Return [x, y] of the center of cell containing provided text 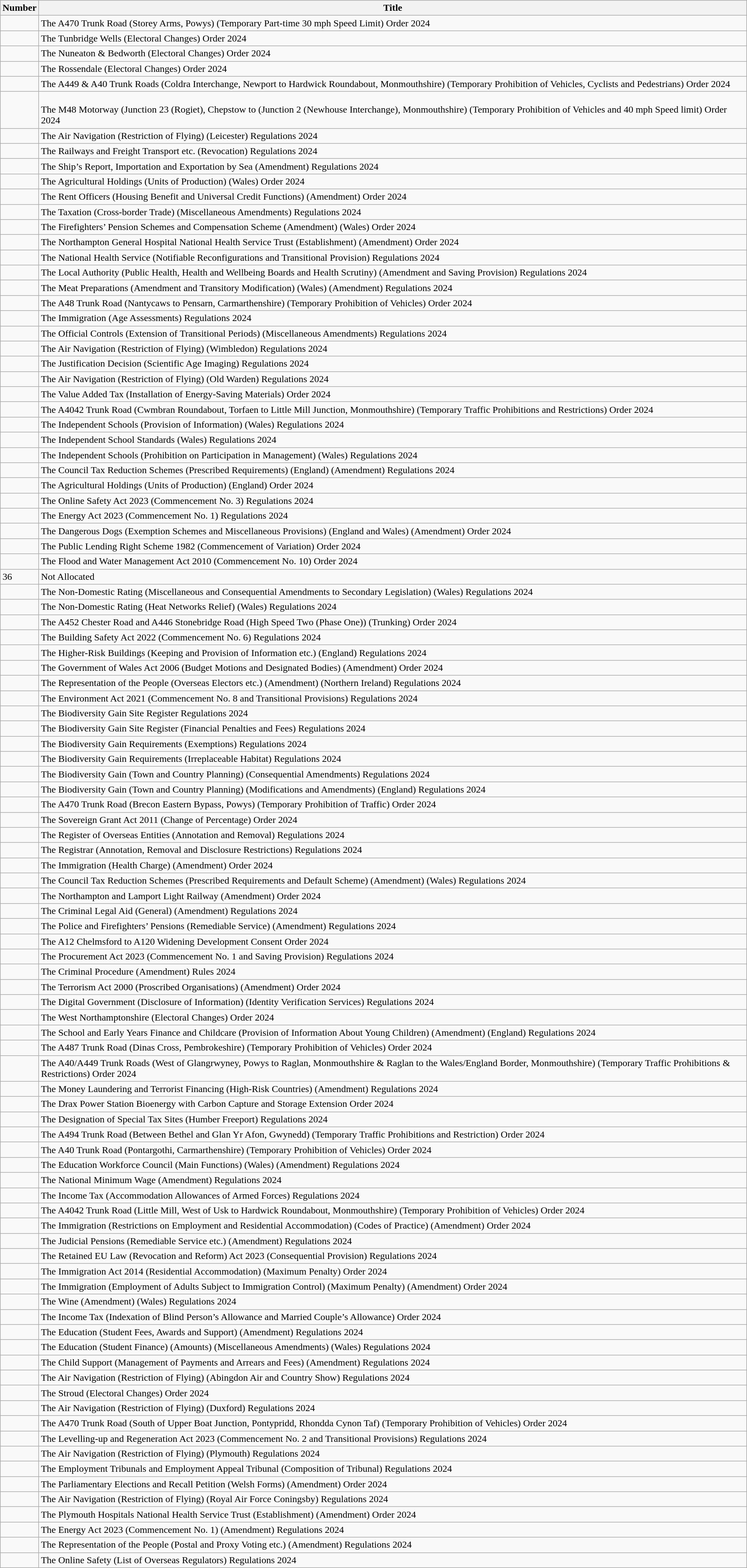
The Employment Tribunals and Employment Appeal Tribunal (Composition of Tribunal) Regulations 2024 [393, 1469]
The Online Safety (List of Overseas Regulators) Regulations 2024 [393, 1560]
The Terrorism Act 2000 (Proscribed Organisations) (Amendment) Order 2024 [393, 987]
The Sovereign Grant Act 2011 (Change of Percentage) Order 2024 [393, 820]
The Independent Schools (Provision of Information) (Wales) Regulations 2024 [393, 424]
The Representation of the People (Overseas Electors etc.) (Amendment) (Northern Ireland) Regulations 2024 [393, 683]
The Register of Overseas Entities (Annotation and Removal) Regulations 2024 [393, 835]
The Money Laundering and Terrorist Financing (High-Risk Countries) (Amendment) Regulations 2024 [393, 1089]
The Registrar (Annotation, Removal and Disclosure Restrictions) Regulations 2024 [393, 850]
The Environment Act 2021 (Commencement No. 8 and Transitional Provisions) Regulations 2024 [393, 698]
The Child Support (Management of Payments and Arrears and Fees) (Amendment) Regulations 2024 [393, 1362]
The Immigration Act 2014 (Residential Accommodation) (Maximum Penalty) Order 2024 [393, 1271]
The Plymouth Hospitals National Health Service Trust (Establishment) (Amendment) Order 2024 [393, 1514]
The Independent School Standards (Wales) Regulations 2024 [393, 440]
The Building Safety Act 2022 (Commencement No. 6) Regulations 2024 [393, 637]
The Income Tax (Indexation of Blind Person’s Allowance and Married Couple’s Allowance) Order 2024 [393, 1317]
The Biodiversity Gain (Town and Country Planning) (Consequential Amendments) Regulations 2024 [393, 774]
The Council Tax Reduction Schemes (Prescribed Requirements) (England) (Amendment) Regulations 2024 [393, 470]
The Criminal Procedure (Amendment) Rules 2024 [393, 972]
The Higher-Risk Buildings (Keeping and Provision of Information etc.) (England) Regulations 2024 [393, 652]
The Biodiversity Gain Site Register (Financial Penalties and Fees) Regulations 2024 [393, 729]
Number [20, 8]
The Taxation (Cross-border Trade) (Miscellaneous Amendments) Regulations 2024 [393, 212]
The Air Navigation (Restriction of Flying) (Old Warden) Regulations 2024 [393, 379]
The Judicial Pensions (Remediable Service etc.) (Amendment) Regulations 2024 [393, 1241]
The Official Controls (Extension of Transitional Periods) (Miscellaneous Amendments) Regulations 2024 [393, 333]
The Rossendale (Electoral Changes) Order 2024 [393, 69]
The Northampton and Lamport Light Railway (Amendment) Order 2024 [393, 896]
The Biodiversity Gain Site Register Regulations 2024 [393, 714]
The Levelling-up and Regeneration Act 2023 (Commencement No. 2 and Transitional Provisions) Regulations 2024 [393, 1439]
The Retained EU Law (Revocation and Reform) Act 2023 (Consequential Provision) Regulations 2024 [393, 1256]
The School and Early Years Finance and Childcare (Provision of Information About Young Children) (Amendment) (England) Regulations 2024 [393, 1033]
The Biodiversity Gain Requirements (Irreplaceable Habitat) Regulations 2024 [393, 759]
The Value Added Tax (Installation of Energy-Saving Materials) Order 2024 [393, 394]
The National Minimum Wage (Amendment) Regulations 2024 [393, 1180]
The Police and Firefighters’ Pensions (Remediable Service) (Amendment) Regulations 2024 [393, 926]
The A48 Trunk Road (Nantycaws to Pensarn, Carmarthenshire) (Temporary Prohibition of Vehicles) Order 2024 [393, 303]
The Northampton General Hospital National Health Service Trust (Establishment) (Amendment) Order 2024 [393, 242]
The A487 Trunk Road (Dinas Cross, Pembrokeshire) (Temporary Prohibition of Vehicles) Order 2024 [393, 1048]
The A494 Trunk Road (Between Bethel and Glan Yr Afon, Gwynedd) (Temporary Traffic Prohibitions and Restriction) Order 2024 [393, 1134]
The National Health Service (Notifiable Reconfigurations and Transitional Provision) Regulations 2024 [393, 258]
The Local Authority (Public Health, Health and Wellbeing Boards and Health Scrutiny) (Amendment and Saving Provision) Regulations 2024 [393, 273]
The Education Workforce Council (Main Functions) (Wales) (Amendment) Regulations 2024 [393, 1165]
The Ship’s Report, Importation and Exportation by Sea (Amendment) Regulations 2024 [393, 166]
The A4042 Trunk Road (Little Mill, West of Usk to Hardwick Roundabout, Monmouthshire) (Temporary Prohibition of Vehicles) Order 2024 [393, 1211]
The Dangerous Dogs (Exemption Schemes and Miscellaneous Provisions) (England and Wales) (Amendment) Order 2024 [393, 531]
The A470 Trunk Road (South of Upper Boat Junction, Pontypridd, Rhondda Cynon Taf) (Temporary Prohibition of Vehicles) Order 2024 [393, 1423]
The Income Tax (Accommodation Allowances of Armed Forces) Regulations 2024 [393, 1195]
The Air Navigation (Restriction of Flying) (Royal Air Force Coningsby) Regulations 2024 [393, 1499]
The Tunbridge Wells (Electoral Changes) Order 2024 [393, 38]
The Immigration (Restrictions on Employment and Residential Accommodation) (Codes of Practice) (Amendment) Order 2024 [393, 1226]
The Criminal Legal Aid (General) (Amendment) Regulations 2024 [393, 911]
The Education (Student Fees, Awards and Support) (Amendment) Regulations 2024 [393, 1332]
The Firefighters’ Pension Schemes and Compensation Scheme (Amendment) (Wales) Order 2024 [393, 227]
Not Allocated [393, 577]
The Non-Domestic Rating (Heat Networks Relief) (Wales) Regulations 2024 [393, 607]
The Education (Student Finance) (Amounts) (Miscellaneous Amendments) (Wales) Regulations 2024 [393, 1347]
The Agricultural Holdings (Units of Production) (England) Order 2024 [393, 486]
The Designation of Special Tax Sites (Humber Freeport) Regulations 2024 [393, 1119]
The Public Lending Right Scheme 1982 (Commencement of Variation) Order 2024 [393, 546]
The Flood and Water Management Act 2010 (Commencement No. 10) Order 2024 [393, 561]
The Online Safety Act 2023 (Commencement No. 3) Regulations 2024 [393, 501]
The Drax Power Station Bioenergy with Carbon Capture and Storage Extension Order 2024 [393, 1104]
The Immigration (Age Assessments) Regulations 2024 [393, 318]
The Nuneaton & Bedworth (Electoral Changes) Order 2024 [393, 54]
The Immigration (Employment of Adults Subject to Immigration Control) (Maximum Penalty) (Amendment) Order 2024 [393, 1287]
The A470 Trunk Road (Brecon Eastern Bypass, Powys) (Temporary Prohibition of Traffic) Order 2024 [393, 805]
The A40 Trunk Road (Pontargothi, Carmarthenshire) (Temporary Prohibition of Vehicles) Order 2024 [393, 1150]
The A12 Chelmsford to A120 Widening Development Consent Order 2024 [393, 941]
The A452 Chester Road and A446 Stonebridge Road (High Speed Two (Phase One)) (Trunking) Order 2024 [393, 622]
The Digital Government (Disclosure of Information) (Identity Verification Services) Regulations 2024 [393, 1002]
The Air Navigation (Restriction of Flying) (Abingdon Air and Country Show) Regulations 2024 [393, 1378]
The Air Navigation (Restriction of Flying) (Wimbledon) Regulations 2024 [393, 349]
The Rent Officers (Housing Benefit and Universal Credit Functions) (Amendment) Order 2024 [393, 196]
The Immigration (Health Charge) (Amendment) Order 2024 [393, 865]
The Meat Preparations (Amendment and Transitory Modification) (Wales) (Amendment) Regulations 2024 [393, 288]
The Government of Wales Act 2006 (Budget Motions and Designated Bodies) (Amendment) Order 2024 [393, 668]
The Procurement Act 2023 (Commencement No. 1 and Saving Provision) Regulations 2024 [393, 957]
36 [20, 577]
The Stroud (Electoral Changes) Order 2024 [393, 1393]
The Biodiversity Gain (Town and Country Planning) (Modifications and Amendments) (England) Regulations 2024 [393, 789]
The A470 Trunk Road (Storey Arms, Powys) (Temporary Part-time 30 mph Speed Limit) Order 2024 [393, 23]
Title [393, 8]
The West Northamptonshire (Electoral Changes) Order 2024 [393, 1017]
The Air Navigation (Restriction of Flying) (Leicester) Regulations 2024 [393, 136]
The Parliamentary Elections and Recall Petition (Welsh Forms) (Amendment) Order 2024 [393, 1484]
The Air Navigation (Restriction of Flying) (Duxford) Regulations 2024 [393, 1408]
The Railways and Freight Transport etc. (Revocation) Regulations 2024 [393, 151]
The Wine (Amendment) (Wales) Regulations 2024 [393, 1302]
The Non-Domestic Rating (Miscellaneous and Consequential Amendments to Secondary Legislation) (Wales) Regulations 2024 [393, 592]
The Council Tax Reduction Schemes (Prescribed Requirements and Default Scheme) (Amendment) (Wales) Regulations 2024 [393, 880]
The Justification Decision (Scientific Age Imaging) Regulations 2024 [393, 364]
The Independent Schools (Prohibition on Participation in Management) (Wales) Regulations 2024 [393, 455]
The Air Navigation (Restriction of Flying) (Plymouth) Regulations 2024 [393, 1454]
The Energy Act 2023 (Commencement No. 1) (Amendment) Regulations 2024 [393, 1530]
The Biodiversity Gain Requirements (Exemptions) Regulations 2024 [393, 744]
The Agricultural Holdings (Units of Production) (Wales) Order 2024 [393, 181]
The Energy Act 2023 (Commencement No. 1) Regulations 2024 [393, 516]
The Representation of the People (Postal and Proxy Voting etc.) (Amendment) Regulations 2024 [393, 1545]
